Return the [x, y] coordinate for the center point of the cell that contains the specified text.  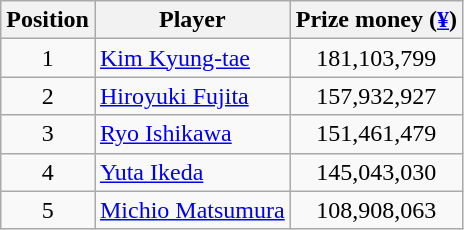
1 [48, 58]
Ryo Ishikawa [192, 134]
181,103,799 [376, 58]
Yuta Ikeda [192, 172]
157,932,927 [376, 96]
145,043,030 [376, 172]
4 [48, 172]
Hiroyuki Fujita [192, 96]
5 [48, 210]
3 [48, 134]
Position [48, 20]
Kim Kyung-tae [192, 58]
108,908,063 [376, 210]
Prize money (¥) [376, 20]
Player [192, 20]
2 [48, 96]
Michio Matsumura [192, 210]
151,461,479 [376, 134]
